Scan for the cell matching the given text and deliver its [x, y] coordinate at center. 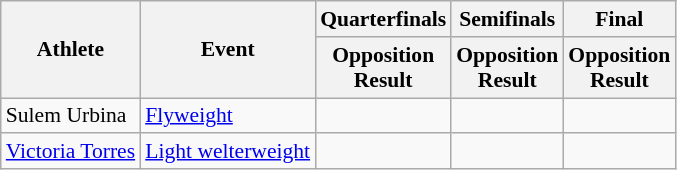
Semifinals [507, 19]
Light welterweight [228, 152]
Sulem Urbina [70, 116]
Event [228, 50]
Final [619, 19]
Victoria Torres [70, 152]
Flyweight [228, 116]
Quarterfinals [383, 19]
Athlete [70, 50]
